Search for the cell housing the specified text and yield its (x, y) center coordinate. 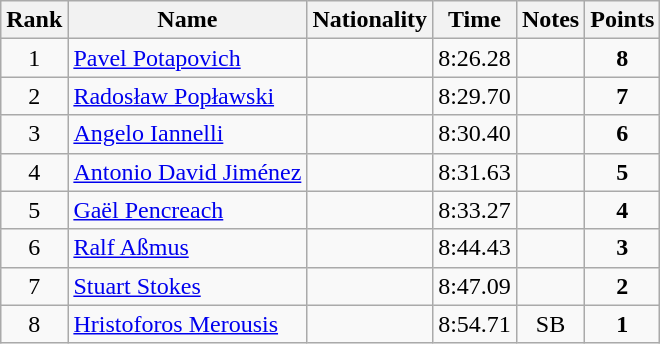
Angelo Iannelli (188, 134)
Radosław Popławski (188, 96)
Rank (34, 20)
Antonio David Jiménez (188, 172)
Hristoforos Merousis (188, 324)
8:30.40 (475, 134)
Ralf Aßmus (188, 248)
Stuart Stokes (188, 286)
Notes (550, 20)
Name (188, 20)
Time (475, 20)
Pavel Potapovich (188, 58)
Nationality (370, 20)
Gaël Pencreach (188, 210)
8:29.70 (475, 96)
8:26.28 (475, 58)
8:47.09 (475, 286)
8:44.43 (475, 248)
8:33.27 (475, 210)
SB (550, 324)
8:31.63 (475, 172)
8:54.71 (475, 324)
Points (622, 20)
